Determine the [X, Y] coordinate at the center of the cell enclosing the given text.  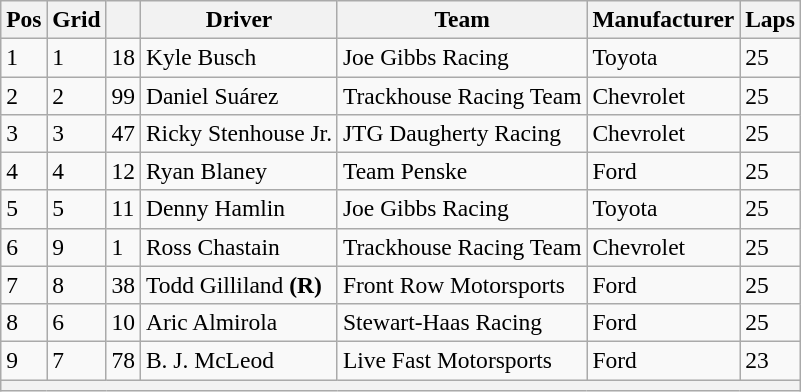
Team [462, 19]
18 [123, 57]
Stewart-Haas Racing [462, 322]
Denny Hamlin [238, 209]
Aric Almirola [238, 322]
Ryan Blaney [238, 171]
Live Fast Motorsports [462, 360]
Daniel Suárez [238, 95]
JTG Daugherty Racing [462, 133]
Kyle Busch [238, 57]
12 [123, 171]
78 [123, 360]
Laps [770, 19]
Driver [238, 19]
Ricky Stenhouse Jr. [238, 133]
99 [123, 95]
38 [123, 285]
Team Penske [462, 171]
B. J. McLeod [238, 360]
Manufacturer [664, 19]
11 [123, 209]
Ross Chastain [238, 247]
23 [770, 360]
Grid [76, 19]
Front Row Motorsports [462, 285]
Pos [24, 19]
47 [123, 133]
Todd Gilliland (R) [238, 285]
10 [123, 322]
